Pinpoint the cell where the given text exists, returning its [x, y] midpoint coordinate. 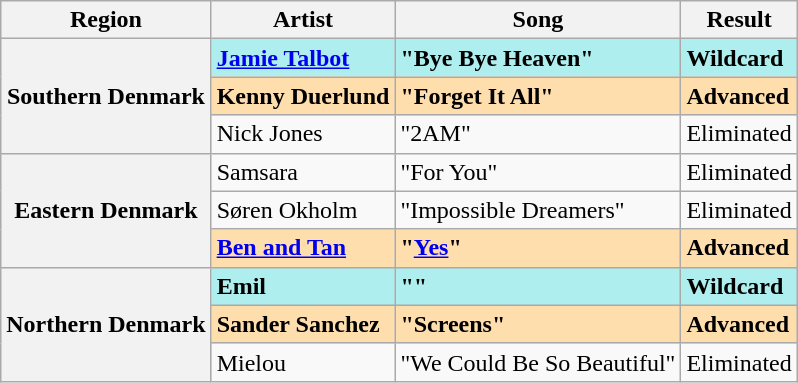
"" [538, 286]
Jamie Talbot [303, 58]
Kenny Duerlund [303, 96]
Samsara [303, 172]
Southern Denmark [106, 96]
"Bye Bye Heaven" [538, 58]
"For You" [538, 172]
Northern Denmark [106, 324]
Emil [303, 286]
"Yes" [538, 248]
Result [739, 20]
"Forget It All" [538, 96]
Artist [303, 20]
Mielou [303, 362]
Eastern Denmark [106, 210]
"Screens" [538, 324]
Song [538, 20]
"2AM" [538, 134]
Region [106, 20]
Nick Jones [303, 134]
"We Could Be So Beautiful" [538, 362]
Sander Sanchez [303, 324]
Ben and Tan [303, 248]
"Impossible Dreamers" [538, 210]
Søren Okholm [303, 210]
